Detect which cell encompasses the target text, then output its [X, Y] center coordinate. 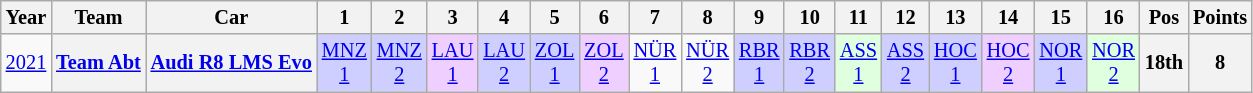
5 [554, 17]
15 [1060, 17]
ZOL1 [554, 63]
RBR1 [759, 63]
MNZ1 [344, 63]
11 [858, 17]
3 [453, 17]
Team [98, 17]
NÜR1 [656, 63]
HOC1 [956, 63]
18th [1164, 63]
NÜR2 [708, 63]
14 [1008, 17]
1 [344, 17]
7 [656, 17]
Audi R8 LMS Evo [232, 63]
HOC2 [1008, 63]
Points [1220, 17]
Team Abt [98, 63]
4 [504, 17]
Year [26, 17]
6 [604, 17]
NOR1 [1060, 63]
16 [1114, 17]
NOR2 [1114, 63]
ASS2 [906, 63]
Pos [1164, 17]
2 [400, 17]
MNZ2 [400, 63]
13 [956, 17]
LAU2 [504, 63]
ASS1 [858, 63]
2021 [26, 63]
10 [809, 17]
RBR2 [809, 63]
LAU1 [453, 63]
9 [759, 17]
12 [906, 17]
ZOL2 [604, 63]
Car [232, 17]
